Output the (X, Y) coordinate of the center of the cell containing the given text.  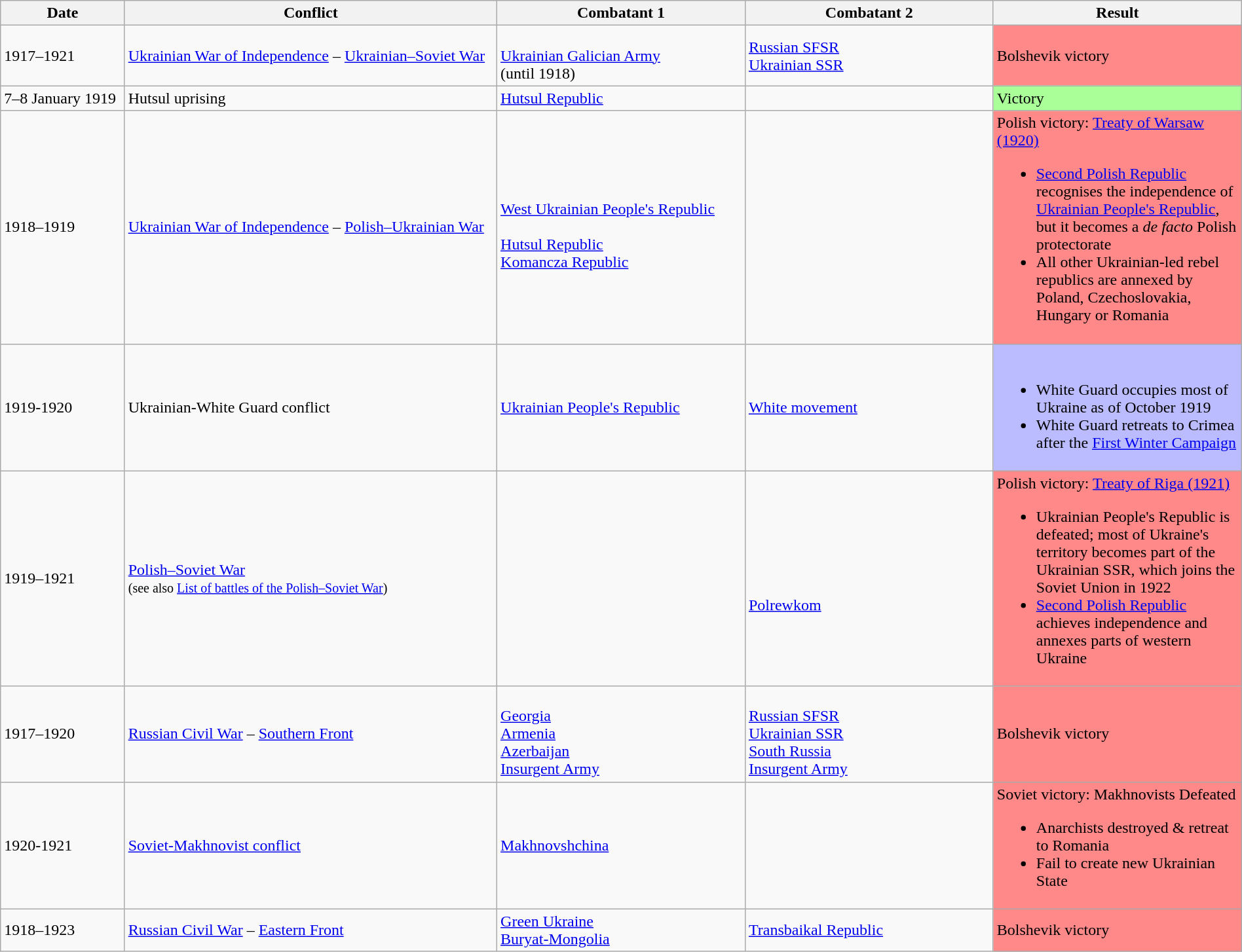
7–8 January 1919 (63, 98)
Russian Civil War – Southern Front (310, 734)
Ukrainian Galician Army (until 1918) (621, 56)
Combatant 1 (621, 13)
1918–1919 (63, 227)
Hutsul Republic (621, 98)
1919–1921 (63, 579)
Combatant 2 (869, 13)
Polrewkom (869, 579)
Russian SFSR Ukrainian SSR (869, 56)
Conflict (310, 13)
Transbaikal Republic (869, 930)
Victory (1118, 98)
Ukrainian-White Guard conflict (310, 407)
Polish–Soviet War (see also List of battles of the Polish–Soviet War) (310, 579)
Soviet victory: Makhnovists DefeatedAnarchists destroyed & retreat to RomaniaFail to create new Ukrainian State (1118, 845)
1917–1921 (63, 56)
Russian Civil War – Eastern Front (310, 930)
Hutsul uprising (310, 98)
Ukrainian War of Independence – Polish–Ukrainian War (310, 227)
Georgia Armenia Azerbaijan Insurgent Army (621, 734)
Ukrainian War of Independence – Ukrainian–Soviet War (310, 56)
1920-1921 (63, 845)
Result (1118, 13)
Russian SFSR Ukrainian SSR South Russia Insurgent Army (869, 734)
Makhnovshchina (621, 845)
Ukrainian People's Republic (621, 407)
Green UkraineBuryat-Mongolia (621, 930)
White movement (869, 407)
Soviet-Makhnovist conflict (310, 845)
Date (63, 13)
1917–1920 (63, 734)
White Guard occupies most of Ukraine as of October 1919White Guard retreats to Crimea after the First Winter Campaign (1118, 407)
1919-1920 (63, 407)
West Ukrainian People's Republic Hutsul Republic Komancza Republic (621, 227)
1918–1923 (63, 930)
